Detect which cell encompasses the target text, then output its [X, Y] center coordinate. 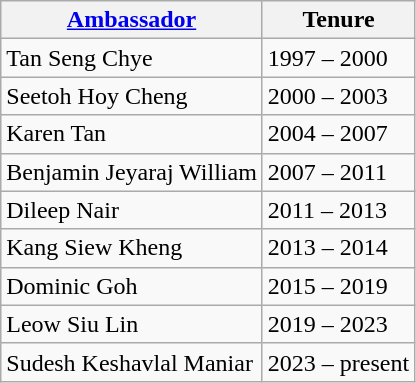
2004 – 2007 [338, 134]
1997 – 2000 [338, 58]
Seetoh Hoy Cheng [132, 96]
2007 – 2011 [338, 172]
2013 – 2014 [338, 248]
2011 – 2013 [338, 210]
Tan Seng Chye [132, 58]
2015 – 2019 [338, 286]
Karen Tan [132, 134]
Benjamin Jeyaraj William [132, 172]
2023 – present [338, 362]
Dileep Nair [132, 210]
Dominic Goh [132, 286]
Tenure [338, 20]
Ambassador [132, 20]
2000 – 2003 [338, 96]
Kang Siew Kheng [132, 248]
Leow Siu Lin [132, 324]
2019 – 2023 [338, 324]
Sudesh Keshavlal Maniar [132, 362]
